Capture the cell that displays the provided text and extract its [X, Y] central coordinate. 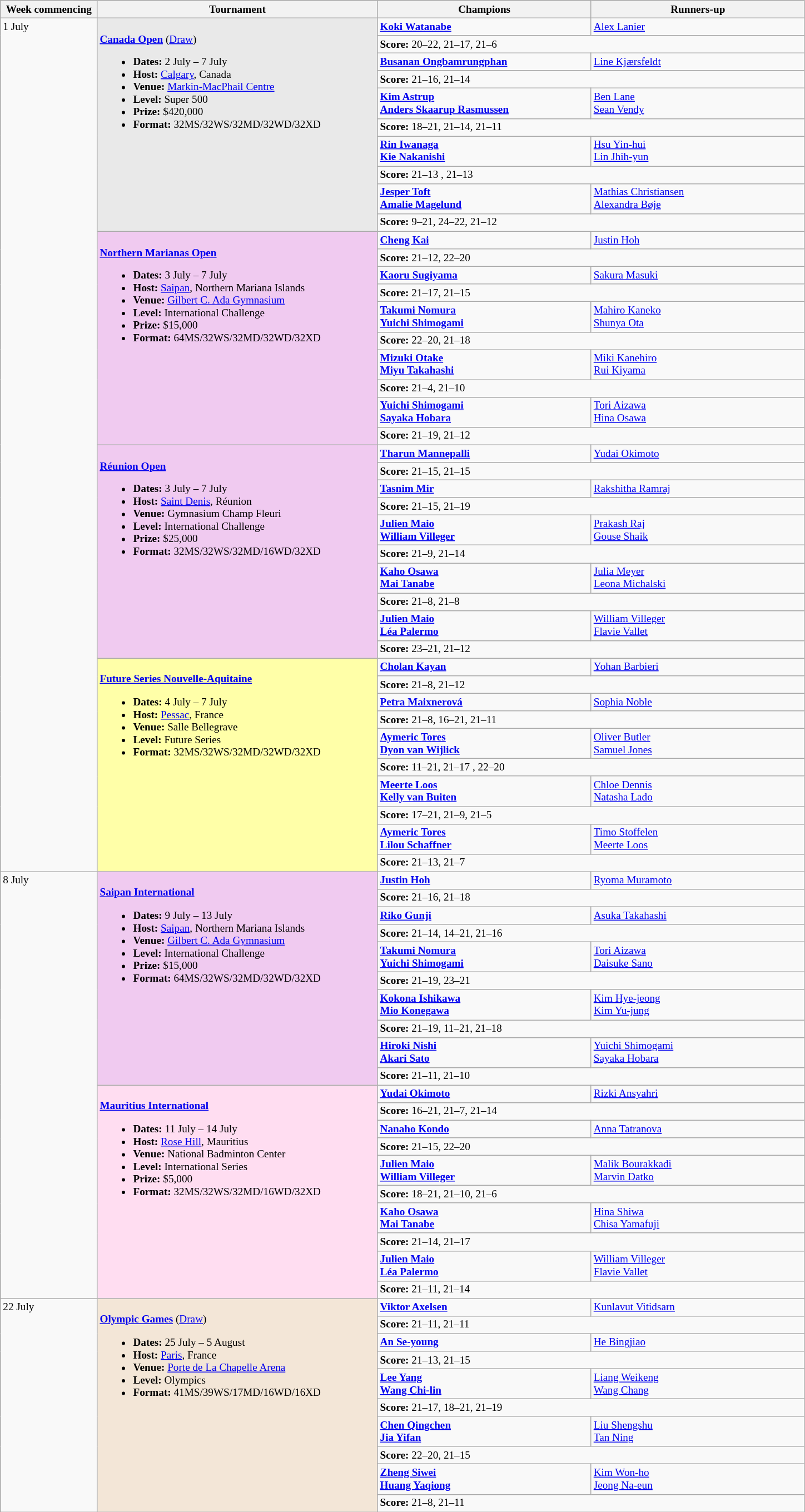
Aymeric Tores Dyon van Wijlick [484, 743]
Rakshitha Ramraj [698, 489]
Mathias Christiansen Alexandra Bøje [698, 198]
Mahiro Kaneko Shunya Ota [698, 317]
Miki Kanehiro Rui Kiyama [698, 364]
Score: 20–22, 21–17, 21–6 [591, 44]
Aymeric Tores Lilou Schaffner [484, 839]
Score: 21–11, 21–11 [591, 1325]
Score: 21–12, 22–20 [591, 258]
Score: 21–17, 21–15 [591, 293]
Cholan Kayan [484, 667]
Score: 21–19, 23–21 [591, 981]
An Se-young [484, 1342]
8 July [49, 1085]
Score: 11–21, 21–17 , 22–20 [591, 768]
Nanaho Kondo [484, 1129]
Oliver Butler Samuel Jones [698, 743]
Zheng Siwei Huang Yaqiong [484, 1479]
Hiroki Nishi Akari Sato [484, 1052]
Future Series Nouvelle-AquitaineDates: 4 July – 7 JulyHost: Pessac, FranceVenue: Salle BellegraveLevel: Future SeriesFormat: 32MS/32WS/32MD/32WD/32XD [237, 765]
Score: 21–13, 21–15 [591, 1360]
Line Kjærsfeldt [698, 62]
Score: 21–19, 21–12 [591, 436]
Kim Hye-jeong Kim Yu-jung [698, 1004]
Score: 16–21, 21–7, 21–14 [591, 1111]
Runners-up [698, 9]
Kim Won-ho Jeong Na-eun [698, 1479]
Alex Lanier [698, 27]
Chloe Dennis Natasha Lado [698, 791]
Petra Maixnerová [484, 702]
Score: 23–21, 21–12 [591, 649]
Riko Gunji [484, 916]
He Bingjiao [698, 1342]
Ben Lane Sean Vendy [698, 103]
Tharun Mannepalli [484, 454]
Champions [484, 9]
Score: 18–21, 21–10, 21–6 [591, 1194]
Hina Shiwa Chisa Yamafuji [698, 1218]
Score: 21–8, 21–11 [591, 1503]
Sakura Masuki [698, 275]
Score: 21–11, 21–14 [591, 1290]
Tournament [237, 9]
Score: 21–14, 14–21, 21–16 [591, 933]
Score: 21–8, 16–21, 21–11 [591, 720]
Score: 21–15, 21–19 [591, 506]
Timo Stoffelen Meerte Loos [698, 839]
Kaoru Sugiyama [484, 275]
Score: 22–20, 21–18 [591, 341]
Kim Astrup Anders Skaarup Rasmussen [484, 103]
Score: 21–17, 18–21, 21–19 [591, 1407]
Score: 21–9, 21–14 [591, 554]
Kokona Ishikawa Mio Konegawa [484, 1004]
Koki Watanabe [484, 27]
Score: 9–21, 24–22, 21–12 [591, 222]
Score: 21–14, 21–17 [591, 1242]
Cheng Kai [484, 240]
Score: 21–8, 21–12 [591, 685]
Asuka Takahashi [698, 916]
Score: 21–16, 21–18 [591, 898]
Mizuki Otake Miyu Takahashi [484, 364]
Rizki Ansyahri [698, 1094]
Prakash Raj Gouse Shaik [698, 530]
Tori Aizawa Daisuke Sano [698, 957]
Lee Yang Wang Chi-lin [484, 1384]
Jesper Toft Amalie Magelund [484, 198]
Score: 21–15, 21–15 [591, 471]
Score: 21–4, 21–10 [591, 389]
Ryoma Muramoto [698, 881]
Olympic Games (Draw)Dates: 25 July – 5 AugustHost: Paris, FranceVenue: Porte de La Chapelle ArenaLevel: OlympicsFormat: 41MS/39WS/17MD/16WD/16XD [237, 1405]
Anna Tatranova [698, 1129]
Week commencing [49, 9]
Meerte Loos Kelly van Buiten [484, 791]
Rin Iwanaga Kie Nakanishi [484, 151]
Score: 21–11, 21–10 [591, 1076]
Score: 17–21, 21–9, 21–5 [591, 815]
22 July [49, 1405]
Score: 22–20, 21–15 [591, 1455]
Julia Meyer Leona Michalski [698, 578]
Score: 21–16, 21–14 [591, 79]
Yohan Barbieri [698, 667]
Liu Shengshu Tan Ning [698, 1431]
Liang Weikeng Wang Chang [698, 1384]
Hsu Yin-hui Lin Jhih-yun [698, 151]
1 July [49, 445]
Tori Aizawa Hina Osawa [698, 412]
Kunlavut Vitidsarn [698, 1307]
Tasnim Mir [484, 489]
Score: 21–13, 21–7 [591, 863]
Viktor Axelsen [484, 1307]
Score: 21–8, 21–8 [591, 601]
Score: 21–19, 11–21, 21–18 [591, 1028]
Score: 18–21, 21–14, 21–11 [591, 127]
Sophia Noble [698, 702]
Chen Qingchen Jia Yifan [484, 1431]
Score: 21–13 , 21–13 [591, 175]
Score: 21–15, 22–20 [591, 1147]
Malik Bourakkadi Marvin Datko [698, 1170]
Busanan Ongbamrungphan [484, 62]
